Identify which cell holds the provided text, then report its (x, y) central coordinate. 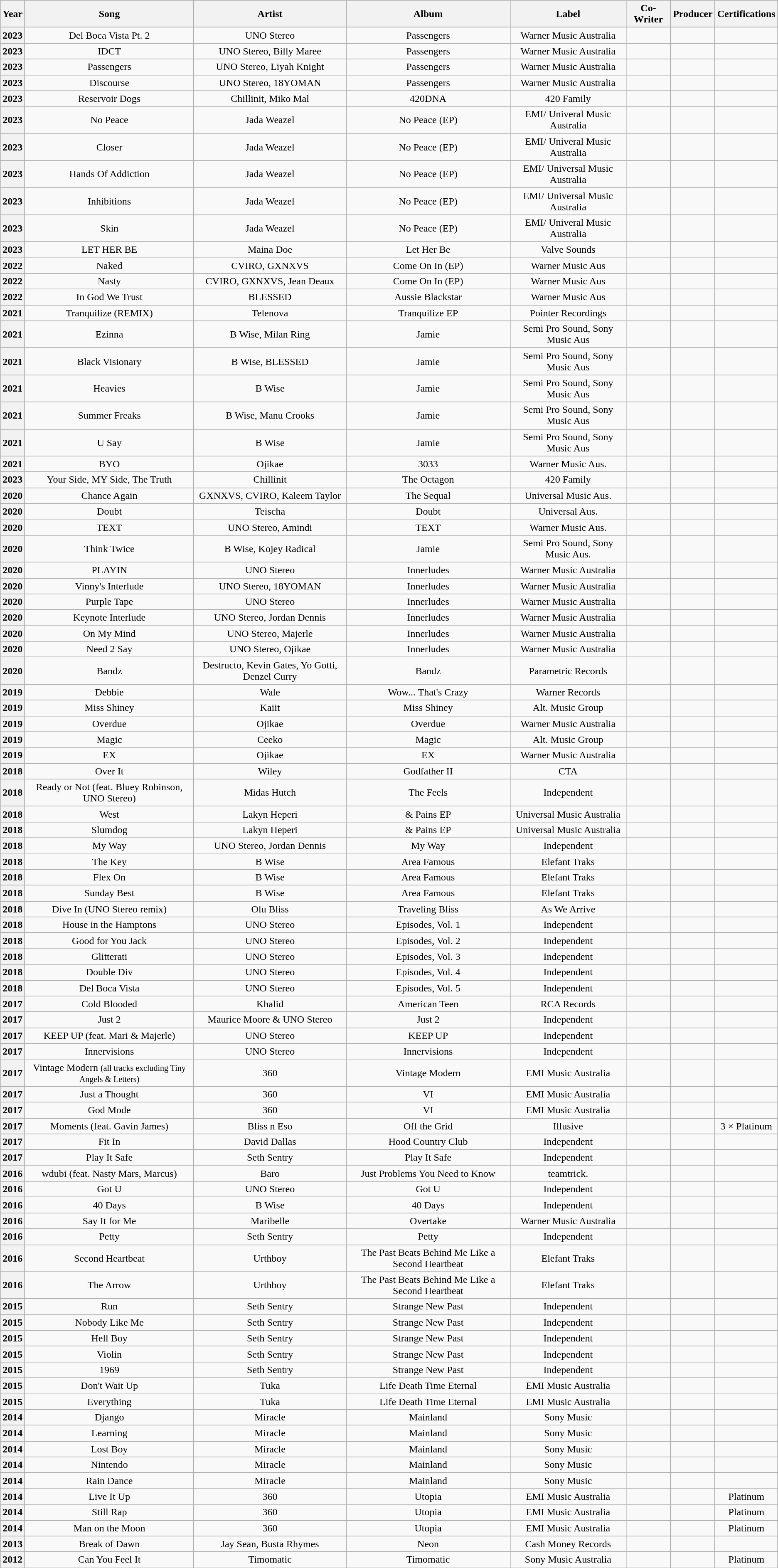
Teischa (270, 511)
Vinny's Interlude (110, 586)
The Sequal (428, 496)
Keynote Interlude (110, 618)
UNO Stereo, Majerle (270, 634)
CVIRO, GXNXVS (270, 266)
God Mode (110, 1110)
UNO Stereo, Ojikae (270, 649)
Godfather II (428, 771)
House in the Hamptons (110, 925)
Co-Writer (648, 14)
Reservoir Dogs (110, 99)
420DNA (428, 99)
Debbie (110, 692)
B Wise, BLESSED (270, 362)
Ready or Not (feat. Bluey Robinson, UNO Stereo) (110, 792)
Valve Sounds (568, 249)
Just Problems You Need to Know (428, 1174)
GXNXVS, CVIRO, Kaleem Taylor (270, 496)
CTA (568, 771)
Over It (110, 771)
Think Twice (110, 549)
Maribelle (270, 1221)
3033 (428, 464)
Song (110, 14)
Nasty (110, 281)
Summer Freaks (110, 416)
Warner Records (568, 692)
Pointer Recordings (568, 313)
The Octagon (428, 480)
Neon (428, 1544)
Artist (270, 14)
Everything (110, 1401)
Skin (110, 228)
Off the Grid (428, 1126)
Need 2 Say (110, 649)
Universal Music Aus. (568, 496)
Learning (110, 1433)
Cold Blooded (110, 1004)
teamtrick. (568, 1174)
Olu Bliss (270, 909)
Episodes, Vol. 4 (428, 972)
West (110, 814)
Producer (693, 14)
Del Boca Vista Pt. 2 (110, 35)
IDCT (110, 51)
Vintage Modern (428, 1072)
B Wise, Kojey Radical (270, 549)
Slumdog (110, 830)
Can You Feel It (110, 1560)
The Key (110, 862)
KEEP UP (428, 1035)
The Arrow (110, 1285)
2012 (12, 1560)
UNO Stereo, Billy Maree (270, 51)
Chance Again (110, 496)
PLAYIN (110, 570)
Nintendo (110, 1465)
Episodes, Vol. 2 (428, 941)
Django (110, 1418)
Baro (270, 1174)
Wale (270, 692)
BLESSED (270, 297)
wdubi (feat. Nasty Mars, Marcus) (110, 1174)
Episodes, Vol. 3 (428, 957)
Dive In (UNO Stereo remix) (110, 909)
Inhibitions (110, 201)
In God We Trust (110, 297)
Jay Sean, Busta Rhymes (270, 1544)
Fit In (110, 1142)
Maurice Moore & UNO Stereo (270, 1020)
Double Div (110, 972)
Naked (110, 266)
Overtake (428, 1221)
Just a Thought (110, 1094)
2013 (12, 1544)
Nobody Like Me (110, 1322)
Telenova (270, 313)
Break of Dawn (110, 1544)
Glitterati (110, 957)
KEEP UP (feat. Mari & Majerle) (110, 1035)
The Feels (428, 792)
No Peace (110, 120)
On My Mind (110, 634)
Universal Aus. (568, 511)
Say It for Me (110, 1221)
Midas Hutch (270, 792)
Label (568, 14)
Violin (110, 1354)
UNO Stereo, Liyah Knight (270, 67)
U Say (110, 442)
Semi Pro Sound, Sony Music Aus. (568, 549)
UNO Stereo, Amindi (270, 527)
Live It Up (110, 1497)
Hood Country Club (428, 1142)
Hands Of Addiction (110, 174)
Second Heartbeat (110, 1258)
Lost Boy (110, 1449)
David Dallas (270, 1142)
As We Arrive (568, 909)
Illusive (568, 1126)
Good for You Jack (110, 941)
Chillinit, Miko Mal (270, 99)
BYO (110, 464)
Album (428, 14)
Run (110, 1307)
Certifications (746, 14)
Episodes, Vol. 5 (428, 988)
1969 (110, 1370)
Moments (feat. Gavin James) (110, 1126)
LET HER BE (110, 249)
Flex On (110, 878)
Sony Music Australia (568, 1560)
Sunday Best (110, 893)
Wow... That's Crazy (428, 692)
Del Boca Vista (110, 988)
B Wise, Milan Ring (270, 334)
CVIRO, GXNXVS, Jean Deaux (270, 281)
Hell Boy (110, 1338)
Don't Wait Up (110, 1386)
Rain Dance (110, 1481)
Bliss n Eso (270, 1126)
Khalid (270, 1004)
Parametric Records (568, 671)
RCA Records (568, 1004)
Maina Doe (270, 249)
Aussie Blackstar (428, 297)
Ceeko (270, 740)
Black Visionary (110, 362)
3 × Platinum (746, 1126)
Purple Tape (110, 602)
Cash Money Records (568, 1544)
Your Side, MY Side, The Truth (110, 480)
Wiley (270, 771)
Let Her Be (428, 249)
Traveling Bliss (428, 909)
Closer (110, 147)
Vintage Modern (all tracks excluding Tiny Angels & Letters) (110, 1072)
Tranquilize EP (428, 313)
Episodes, Vol. 1 (428, 925)
B Wise, Manu Crooks (270, 416)
Still Rap (110, 1512)
Kaiit (270, 708)
Ezinna (110, 334)
Discourse (110, 83)
Man on the Moon (110, 1528)
American Teen (428, 1004)
Year (12, 14)
Chillinit (270, 480)
Heavies (110, 388)
Tranquilize (REMIX) (110, 313)
Destructo, Kevin Gates, Yo Gotti, Denzel Curry (270, 671)
